Pinpoint the cell where the given text exists, returning its (X, Y) midpoint coordinate. 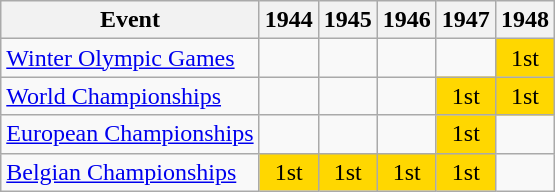
1948 (524, 20)
1947 (466, 20)
1944 (288, 20)
Winter Olympic Games (130, 58)
1945 (348, 20)
World Championships (130, 96)
Event (130, 20)
Belgian Championships (130, 172)
European Championships (130, 134)
1946 (406, 20)
